Pinpoint the cell where the given text exists, returning its [x, y] midpoint coordinate. 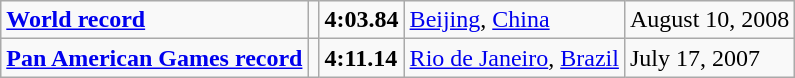
Beijing, China [514, 20]
World record [154, 20]
August 10, 2008 [709, 20]
Rio de Janeiro, Brazil [514, 58]
4:11.14 [362, 58]
Pan American Games record [154, 58]
July 17, 2007 [709, 58]
4:03.84 [362, 20]
